Capture the cell that displays the provided text and extract its (x, y) central coordinate. 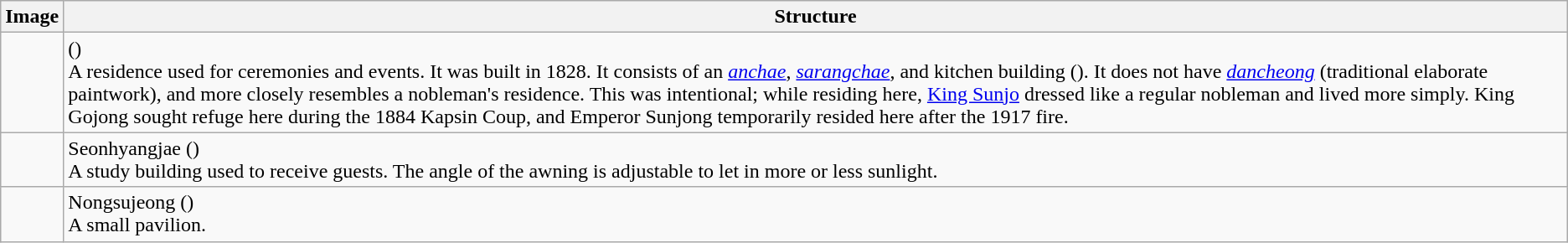
Image (32, 17)
Structure (816, 17)
Seonhyangjae ()A study building used to receive guests. The angle of the awning is adjustable to let in more or less sunlight. (816, 159)
Nongsujeong ()A small pavilion. (816, 215)
